Return the (x, y) coordinate for the center point of the cell that contains the specified text.  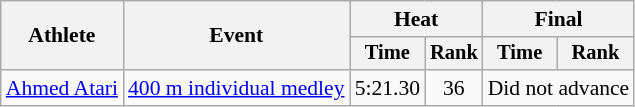
Athlete (62, 36)
Did not advance (559, 88)
Event (236, 36)
Ahmed Atari (62, 88)
5:21.30 (388, 88)
Final (559, 19)
Heat (416, 19)
36 (454, 88)
400 m individual medley (236, 88)
